Locate the cell with the specified text and output its [x, y] center coordinate. 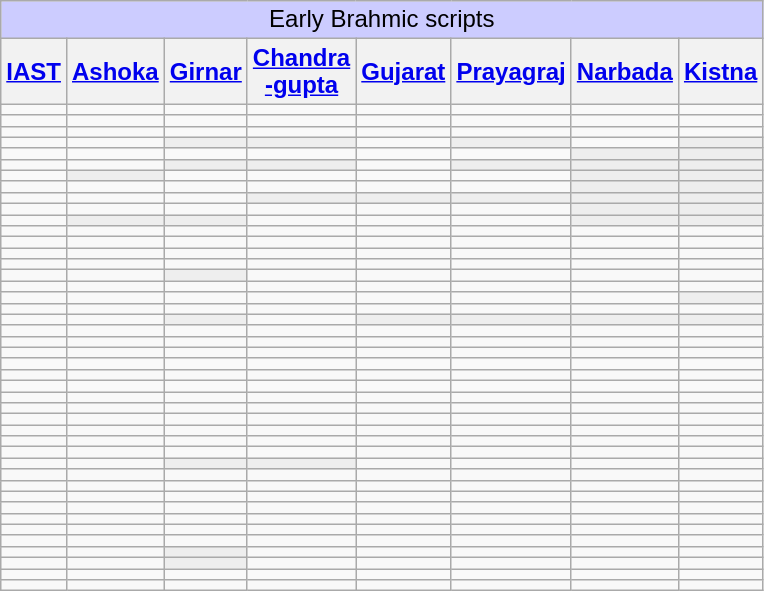
Chandra-gupta [301, 72]
Narbada [624, 72]
Gujarat [404, 72]
Early Brahmic scripts [382, 20]
Ashoka [115, 72]
Prayagraj [511, 72]
Girnar [206, 72]
IAST [34, 72]
Kistna [720, 72]
